From the cell containing the given text, extract its center point as (X, Y) coordinate. 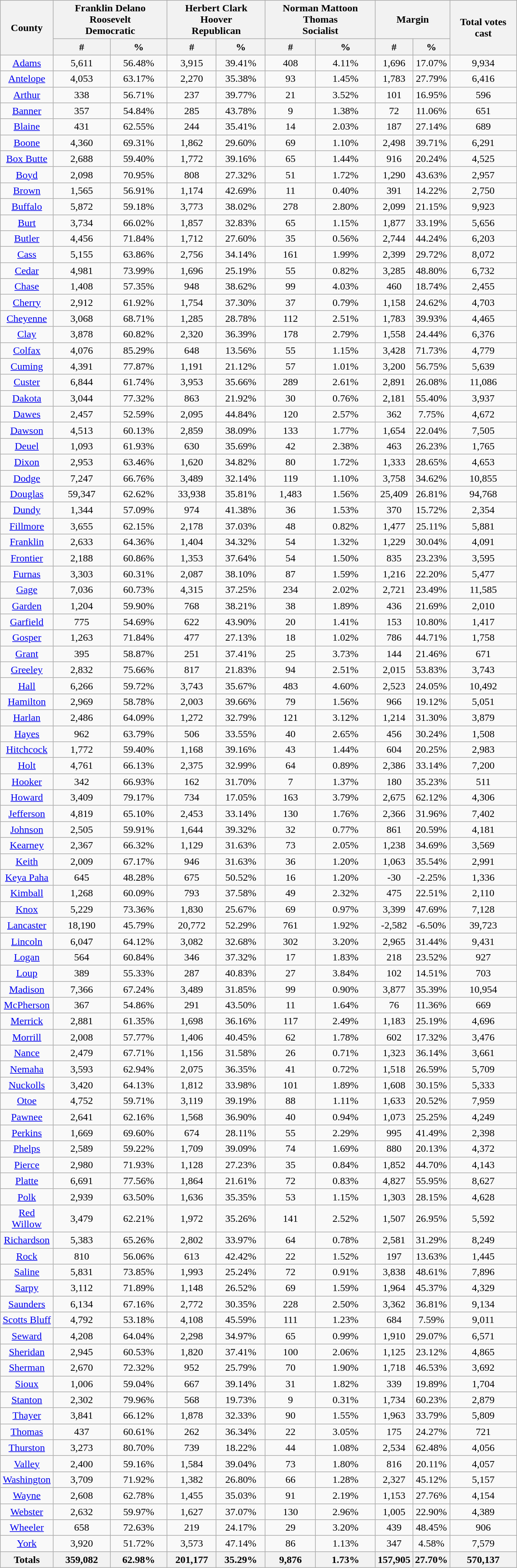
1.38% (346, 111)
1,507 (394, 1218)
Morrill (27, 1037)
59.72% (139, 686)
1.01% (346, 366)
Merrick (27, 1021)
40.45% (241, 1037)
3,758 (394, 478)
2.79% (346, 334)
Nance (27, 1053)
1.80% (346, 1464)
30.04% (431, 542)
54.84% (139, 111)
262 (192, 1432)
26.52% (241, 1288)
40.83% (241, 973)
1,344 (82, 510)
3,661 (483, 1053)
456 (394, 734)
3,838 (394, 1272)
460 (394, 287)
Frontier (27, 558)
72.63% (139, 1528)
1,183 (394, 1021)
39.77% (241, 95)
66.02% (139, 223)
64.12% (139, 941)
4,091 (483, 542)
2,110 (483, 893)
55.33% (139, 973)
1,584 (192, 1464)
22.51% (431, 893)
63.86% (139, 255)
3,593 (82, 1069)
39.32% (241, 830)
34.82% (241, 462)
3,119 (192, 1101)
67.16% (139, 1304)
43.78% (241, 111)
36.35% (241, 1069)
Jefferson (27, 814)
7.75% (431, 414)
59.90% (139, 606)
3,915 (192, 63)
55.95% (431, 1181)
1,864 (192, 1181)
346 (192, 957)
Dakota (27, 398)
370 (394, 510)
645 (82, 877)
Banner (27, 111)
2,505 (82, 830)
1,128 (192, 1165)
35.23% (431, 782)
35.41% (241, 127)
1.53% (346, 510)
1,093 (82, 446)
63.17% (139, 79)
23.52% (431, 957)
14.22% (431, 190)
62.21% (139, 1218)
3.05% (346, 1432)
3,399 (394, 909)
1,263 (82, 638)
3.52% (346, 95)
1,148 (192, 1288)
90 (291, 1416)
47.14% (241, 1544)
689 (483, 127)
Thurston (27, 1448)
2,534 (394, 1448)
Hooker (27, 782)
Sarpy (27, 1288)
389 (82, 973)
17.07% (431, 63)
29.72% (431, 255)
80 (291, 462)
62.98% (139, 1560)
62.15% (139, 526)
35.26% (241, 1218)
86 (291, 1544)
36.39% (241, 334)
Richardson (27, 1240)
44.84% (241, 414)
3.12% (346, 717)
2,581 (394, 1240)
York (27, 1544)
44 (291, 1448)
Brown (27, 190)
1,558 (394, 334)
234 (291, 590)
9,431 (483, 941)
17.05% (241, 798)
5,155 (82, 255)
Perkins (27, 1133)
77.87% (139, 366)
7 (291, 782)
21.61% (241, 1181)
74 (291, 1149)
2,589 (82, 1149)
2.96% (346, 1512)
5,872 (82, 206)
511 (483, 782)
67.71% (139, 1053)
2,398 (483, 1133)
564 (82, 957)
87 (291, 574)
Arthur (27, 95)
1,156 (192, 1053)
31.85% (241, 989)
Pawnee (27, 1117)
29 (291, 1528)
3,409 (82, 798)
1,964 (394, 1288)
33.98% (241, 1085)
669 (483, 1005)
1,633 (394, 1101)
880 (394, 1149)
2,188 (82, 558)
1.83% (346, 957)
4,779 (483, 350)
2,095 (192, 414)
1.08% (346, 1448)
367 (82, 1005)
995 (394, 1133)
20,772 (192, 925)
2,879 (483, 1400)
1,216 (394, 574)
4,056 (483, 1448)
33,938 (192, 494)
5,709 (483, 1069)
2,772 (192, 1304)
8,627 (483, 1181)
31.29% (431, 1240)
56.91% (139, 190)
77.56% (139, 1181)
6,571 (483, 1336)
5,881 (483, 526)
1.90% (346, 1368)
68.71% (139, 318)
906 (483, 1528)
37.30% (241, 303)
7,366 (82, 989)
3.79% (346, 798)
3.84% (346, 973)
38.62% (241, 287)
1.78% (346, 1037)
35.69% (241, 446)
2.50% (346, 1304)
287 (192, 973)
4,154 (483, 1495)
59.22% (139, 1149)
31 (291, 1384)
506 (192, 734)
67.17% (139, 861)
60.73% (139, 590)
338 (82, 95)
72.32% (139, 1368)
27.70% (431, 1560)
3,655 (82, 526)
Adams (27, 63)
6,376 (483, 334)
26.08% (431, 382)
2,455 (483, 287)
1,125 (394, 1352)
11.36% (431, 1005)
58.78% (139, 702)
53 (291, 1197)
1.02% (346, 638)
816 (394, 1464)
38.02% (241, 206)
1,636 (192, 1197)
Seward (27, 1336)
2,980 (82, 1165)
180 (394, 782)
5,051 (483, 702)
59.71% (139, 1101)
-30 (394, 877)
1,698 (192, 1021)
1,910 (394, 1336)
58.87% (139, 654)
33.79% (431, 1416)
1,644 (192, 830)
3,841 (82, 1416)
37.07% (241, 1512)
35.81% (241, 494)
4,513 (82, 430)
2,632 (82, 1512)
Hayes (27, 734)
37.32% (241, 957)
9,923 (483, 206)
24.27% (431, 1432)
-6.50% (431, 925)
34.14% (241, 255)
21.83% (241, 670)
2.80% (346, 206)
44.71% (431, 638)
1,417 (483, 622)
1,862 (192, 143)
2,633 (82, 542)
10,855 (483, 478)
1,006 (82, 1384)
76 (394, 1005)
289 (291, 382)
61.74% (139, 382)
Washington (27, 1479)
431 (82, 127)
34.32% (241, 542)
Cass (27, 255)
39,723 (483, 925)
1,852 (394, 1165)
26 (291, 1053)
1,608 (394, 1085)
Blaine (27, 127)
30 (291, 398)
62.16% (139, 1117)
244 (192, 127)
24.17% (241, 1528)
9,011 (483, 1320)
43.90% (241, 622)
6,732 (483, 271)
0.72% (346, 1069)
Phelps (27, 1149)
7,128 (483, 909)
1,238 (394, 845)
1,285 (192, 318)
2,366 (394, 814)
0.91% (346, 1272)
Keya Paha (27, 877)
Lincoln (27, 941)
768 (192, 606)
11,585 (483, 590)
16 (291, 877)
596 (483, 95)
2,965 (394, 941)
41.38% (241, 510)
21.69% (431, 606)
5,333 (483, 1085)
3,692 (483, 1368)
61.92% (139, 303)
5,157 (483, 1479)
7,200 (483, 766)
962 (82, 734)
359,082 (82, 1560)
2,099 (394, 206)
22.20% (431, 574)
175 (394, 1432)
13.63% (431, 1256)
477 (192, 638)
17 (291, 957)
Dixon (27, 462)
2,087 (192, 574)
Franklin (27, 542)
1,820 (192, 1352)
28.15% (431, 1197)
952 (192, 1368)
22.90% (431, 1512)
16.95% (431, 95)
3,734 (82, 223)
2.19% (346, 1495)
1,406 (192, 1037)
810 (82, 1256)
20.13% (431, 1149)
21.92% (241, 398)
20.59% (431, 830)
3.73% (346, 654)
57.77% (139, 1037)
2,075 (192, 1069)
2,881 (82, 1021)
2,641 (82, 1117)
32 (291, 830)
2.32% (346, 893)
60.84% (139, 957)
21 (291, 95)
39.14% (241, 1384)
57 (291, 366)
25,409 (394, 494)
60.53% (139, 1352)
391 (394, 190)
Norman Mattoon ThomasSocialist (320, 20)
23.12% (431, 1352)
Cedar (27, 271)
Pierce (27, 1165)
31.44% (431, 941)
1,174 (192, 190)
79.96% (139, 1400)
793 (192, 893)
70 (291, 1368)
1.23% (346, 1320)
3,082 (192, 941)
3,285 (394, 271)
187 (394, 127)
4,181 (483, 830)
4,076 (82, 350)
4.60% (346, 686)
3,362 (394, 1304)
133 (291, 430)
439 (394, 1528)
4,525 (483, 159)
56.71% (139, 95)
5,611 (82, 63)
Platte (27, 1181)
66.12% (139, 1416)
2,486 (82, 717)
21.15% (431, 206)
2,399 (394, 255)
6,416 (483, 79)
56.06% (139, 1256)
658 (82, 1528)
63.50% (139, 1197)
32.68% (241, 941)
4,761 (82, 766)
201,177 (192, 1560)
219 (192, 1528)
2,859 (192, 430)
4,465 (483, 318)
117 (291, 1021)
761 (291, 925)
1.45% (346, 79)
66.93% (139, 782)
45.59% (241, 1320)
65.10% (139, 814)
7.59% (431, 1320)
2,891 (394, 382)
4,391 (82, 366)
37.64% (241, 558)
4,696 (483, 1021)
39.41% (241, 63)
675 (192, 877)
49 (291, 893)
41.49% (431, 1133)
20 (291, 622)
5,639 (483, 366)
4,315 (192, 590)
Sioux (27, 1384)
786 (394, 638)
48.80% (431, 271)
3,573 (192, 1544)
Logan (27, 957)
60.86% (139, 558)
1,158 (394, 303)
38.10% (241, 574)
59.91% (139, 830)
602 (394, 1037)
8,072 (483, 255)
2,453 (192, 814)
2.49% (346, 1021)
1.13% (346, 1544)
66.76% (139, 478)
0.83% (346, 1181)
46.53% (431, 1368)
1,005 (394, 1512)
27.14% (431, 127)
3,044 (82, 398)
62.78% (139, 1495)
6,266 (82, 686)
6,047 (82, 941)
436 (394, 606)
Cheyenne (27, 318)
1,290 (394, 175)
1.32% (346, 542)
18,190 (82, 925)
2,945 (82, 1352)
4,752 (82, 1101)
32.79% (241, 717)
27.23% (241, 1165)
4,053 (82, 79)
1.99% (346, 255)
33.97% (241, 1240)
622 (192, 622)
10,954 (483, 989)
20.11% (431, 1464)
1,229 (394, 542)
Totals (27, 1560)
-2.25% (431, 877)
775 (82, 622)
7,036 (82, 590)
1.37% (346, 782)
1,963 (394, 1416)
14.51% (431, 973)
Wayne (27, 1495)
2,969 (82, 702)
667 (192, 1384)
1,709 (192, 1149)
37 (291, 303)
4,108 (192, 1320)
59.18% (139, 206)
7,505 (483, 430)
927 (483, 957)
1.50% (346, 558)
966 (394, 702)
Keith (27, 861)
3,937 (483, 398)
Rock (27, 1256)
2,327 (394, 1479)
Colfax (27, 350)
4,208 (82, 1336)
27.76% (431, 1495)
817 (192, 670)
Madison (27, 989)
Nemaha (27, 1069)
19.73% (241, 1400)
44.24% (431, 239)
27.32% (241, 175)
703 (483, 973)
339 (394, 1384)
119 (291, 478)
35.03% (241, 1495)
Thayer (27, 1416)
651 (483, 111)
1,404 (192, 542)
54.69% (139, 622)
4,792 (82, 1320)
60.13% (139, 430)
Franklin Delano RooseveltDemocratic (110, 20)
302 (291, 941)
39.71% (431, 143)
5,477 (483, 574)
26.81% (431, 494)
613 (192, 1256)
6,691 (82, 1181)
2,009 (82, 861)
1,993 (192, 1272)
3,068 (82, 318)
835 (394, 558)
863 (192, 398)
33.19% (431, 223)
Garden (27, 606)
6,203 (483, 239)
1.52% (346, 1256)
1,477 (394, 526)
Hall (27, 686)
0.84% (346, 1165)
1.11% (346, 1101)
1,765 (483, 446)
2,479 (82, 1053)
604 (394, 750)
59.97% (139, 1512)
63.46% (139, 462)
Howard (27, 798)
2,457 (82, 414)
62.94% (139, 1069)
62.12% (431, 798)
1,508 (483, 734)
2,953 (82, 462)
3,273 (82, 1448)
94 (291, 670)
31.58% (241, 1053)
24.62% (431, 303)
475 (394, 893)
1,654 (394, 430)
8,249 (483, 1240)
4.03% (346, 287)
1,073 (394, 1117)
36.34% (241, 1432)
3,476 (483, 1037)
1,878 (192, 1416)
Herbert Clark HooverRepublican (216, 20)
342 (82, 782)
1,382 (192, 1479)
2,270 (192, 79)
62.48% (431, 1448)
36.14% (431, 1053)
64.04% (139, 1336)
1,204 (82, 606)
362 (394, 414)
77.32% (139, 398)
4,628 (483, 1197)
2,010 (483, 606)
75.66% (139, 670)
69.31% (139, 143)
111 (291, 1320)
Chase (27, 287)
2,015 (394, 670)
4,981 (82, 271)
4,456 (82, 239)
71.89% (139, 1288)
0.94% (346, 1117)
73.85% (139, 1272)
3,773 (192, 206)
0.71% (346, 1053)
1,877 (394, 223)
Douglas (27, 494)
66.13% (139, 766)
38 (291, 606)
2.05% (346, 845)
93 (291, 79)
2,098 (82, 175)
Fillmore (27, 526)
65.26% (139, 1240)
Burt (27, 223)
2,608 (82, 1495)
56.48% (139, 63)
3,112 (82, 1288)
55.40% (431, 398)
3,953 (192, 382)
71.73% (431, 350)
5,831 (82, 1272)
33.55% (241, 734)
39.93% (431, 318)
25.25% (431, 1117)
60.82% (139, 334)
1,669 (82, 1133)
94,768 (483, 494)
25 (291, 654)
228 (291, 1304)
1.55% (346, 1416)
Wheeler (27, 1528)
42.69% (241, 190)
Nuckolls (27, 1085)
3,479 (82, 1218)
2,991 (483, 861)
19.89% (431, 1384)
1,857 (192, 223)
7,247 (82, 478)
0.99% (346, 1336)
0.40% (346, 190)
11.06% (431, 111)
2,721 (394, 590)
1.28% (346, 1479)
35.39% (431, 989)
2.65% (346, 734)
Polk (27, 1197)
15.72% (431, 510)
Clay (27, 334)
35.29% (241, 1560)
28.78% (241, 318)
Valley (27, 1464)
Dawes (27, 414)
2,688 (82, 159)
Lancaster (27, 925)
2,939 (82, 1197)
66.32% (139, 845)
648 (192, 350)
2.03% (346, 127)
53.83% (431, 670)
Red Willow (27, 1218)
64.36% (139, 542)
2,756 (192, 255)
218 (394, 957)
Cuming (27, 366)
-2,582 (394, 925)
570,137 (483, 1560)
4,389 (483, 1512)
2,498 (394, 143)
71.92% (139, 1479)
2,178 (192, 526)
Total votes cast (483, 28)
69.60% (139, 1133)
71.93% (139, 1165)
9,134 (483, 1304)
948 (192, 287)
1,272 (192, 717)
McPherson (27, 1005)
39.09% (241, 1149)
80.70% (139, 1448)
2,832 (82, 670)
3,428 (394, 350)
50.52% (241, 877)
2,302 (82, 1400)
4.58% (431, 1544)
4,329 (483, 1288)
21.12% (241, 366)
45.37% (431, 1288)
32.33% (241, 1416)
163 (291, 798)
2,744 (394, 239)
10,492 (483, 686)
1,754 (192, 303)
38.21% (241, 606)
2,181 (394, 398)
Gage (27, 590)
1,336 (483, 877)
60.31% (139, 574)
Sherman (27, 1368)
347 (394, 1544)
2.57% (346, 414)
29.60% (241, 143)
Webster (27, 1512)
91 (291, 1495)
2,367 (82, 845)
3,200 (394, 366)
1,712 (192, 239)
43.50% (241, 1005)
251 (192, 654)
721 (483, 1432)
408 (291, 63)
88 (291, 1101)
178 (291, 334)
285 (192, 111)
Cherry (27, 303)
144 (394, 654)
20.24% (431, 159)
4,827 (394, 1181)
2,008 (82, 1037)
Kimball (27, 893)
0.56% (346, 239)
357 (82, 111)
1,620 (192, 462)
1.69% (346, 1149)
25.79% (241, 1368)
57.35% (139, 287)
Grant (27, 654)
2,802 (192, 1240)
3,303 (82, 574)
35.66% (241, 382)
62.55% (139, 127)
291 (192, 1005)
3,420 (82, 1085)
Thomas (27, 1432)
237 (192, 95)
Butler (27, 239)
59.16% (139, 1464)
35.54% (431, 861)
0.89% (346, 766)
30.15% (431, 1085)
42 (291, 446)
Gosper (27, 638)
30.24% (431, 734)
4,672 (483, 414)
51.72% (139, 1544)
60.61% (139, 1432)
0.79% (346, 303)
630 (192, 446)
57.09% (139, 510)
568 (192, 1400)
1,455 (192, 1495)
18.74% (431, 287)
4,249 (483, 1117)
2,912 (82, 303)
Hamilton (27, 702)
35.38% (241, 79)
Antelope (27, 79)
27 (291, 973)
35.67% (241, 686)
4.11% (346, 63)
3,878 (82, 334)
4,865 (483, 1352)
52.29% (241, 925)
52.59% (139, 414)
121 (291, 717)
37.58% (241, 893)
4,372 (483, 1149)
85.29% (139, 350)
Holt (27, 766)
36.90% (241, 1117)
41 (291, 1069)
2.61% (346, 382)
5,592 (483, 1218)
62 (291, 1037)
6,291 (483, 143)
18.22% (241, 1448)
Saline (27, 1272)
Saunders (27, 1304)
4,143 (483, 1165)
1,063 (394, 861)
1,408 (82, 287)
916 (394, 159)
Boone (27, 143)
Kearney (27, 845)
64.09% (139, 717)
2,675 (394, 798)
2,386 (394, 766)
671 (483, 654)
34.69% (431, 845)
2,523 (394, 686)
70.95% (139, 175)
2,957 (483, 175)
67.24% (139, 989)
1,734 (394, 1400)
4,360 (82, 143)
14 (291, 127)
60.09% (139, 893)
35.35% (241, 1197)
112 (291, 318)
42.42% (241, 1256)
7,896 (483, 1272)
0.76% (346, 398)
1.77% (346, 430)
48.45% (431, 1528)
5,383 (82, 1240)
7,402 (483, 814)
483 (291, 686)
18 (291, 638)
2,670 (82, 1368)
1,353 (192, 558)
0.77% (346, 830)
26.23% (431, 446)
Dodge (27, 478)
24.44% (431, 334)
59.04% (139, 1384)
60.23% (431, 1400)
161 (291, 255)
Stanton (27, 1400)
25.67% (241, 909)
3,879 (483, 717)
1,704 (483, 1384)
23.23% (431, 558)
66 (291, 1479)
0.97% (346, 909)
2,375 (192, 766)
64.13% (139, 1085)
0.31% (346, 1400)
0.90% (346, 989)
2,320 (192, 334)
2.38% (346, 446)
141 (291, 1218)
1.73% (346, 1560)
1,518 (394, 1069)
51 (291, 175)
9,934 (483, 63)
808 (192, 175)
Margin (413, 20)
30.35% (241, 1304)
43 (291, 750)
7,959 (483, 1101)
1,627 (192, 1512)
739 (192, 1448)
3,569 (483, 845)
19.12% (431, 702)
Loup (27, 973)
974 (192, 510)
34.62% (431, 478)
5,809 (483, 1416)
27.79% (431, 79)
20.25% (431, 750)
County (27, 28)
43.63% (431, 175)
73.36% (139, 909)
79 (291, 702)
3,920 (82, 1544)
Otoe (27, 1101)
684 (394, 1320)
Sheridan (27, 1352)
38.09% (241, 430)
395 (82, 654)
1.76% (346, 814)
3,595 (483, 558)
5,229 (82, 909)
Custer (27, 382)
79.17% (139, 798)
Knox (27, 909)
1,718 (394, 1368)
26.59% (431, 1069)
56.75% (431, 366)
20.52% (431, 1101)
1,268 (82, 893)
2,003 (192, 702)
27.13% (241, 638)
45.79% (139, 925)
Garfield (27, 622)
Greeley (27, 670)
1,129 (192, 845)
73.99% (139, 271)
Johnson (27, 830)
39.66% (241, 702)
54.86% (139, 1005)
Dawson (27, 430)
674 (192, 1133)
2.02% (346, 590)
2,983 (483, 750)
102 (394, 973)
2,354 (483, 510)
157,905 (394, 1560)
26.95% (431, 1218)
36.81% (431, 1304)
Box Butte (27, 159)
21.46% (431, 654)
45.12% (431, 1479)
24.05% (431, 686)
1.92% (346, 925)
23.49% (431, 590)
1,333 (394, 462)
62.62% (139, 494)
17.32% (431, 1037)
1.64% (346, 1005)
Boyd (27, 175)
0.78% (346, 1240)
Deuel (27, 446)
3,877 (394, 989)
39.19% (241, 1101)
1,214 (394, 717)
4,306 (483, 798)
1,565 (82, 190)
31.96% (431, 814)
37.03% (241, 526)
9,876 (291, 1560)
734 (192, 798)
1.82% (346, 1384)
197 (394, 1256)
278 (291, 206)
4,057 (483, 1464)
48.28% (139, 877)
31.70% (241, 782)
1,830 (192, 909)
61.35% (139, 1021)
6,134 (82, 1304)
Hitchcock (27, 750)
1,972 (192, 1218)
1,758 (483, 638)
13.56% (241, 350)
153 (394, 622)
7,579 (483, 1544)
2,298 (192, 1336)
2,750 (483, 190)
1,303 (394, 1197)
34.97% (241, 1336)
39.04% (241, 1464)
28.65% (431, 462)
4,703 (483, 303)
53.18% (139, 1320)
946 (192, 861)
25.24% (241, 1272)
1,323 (394, 1053)
Dundy (27, 510)
Buffalo (27, 206)
1.41% (346, 622)
22.04% (431, 430)
61.93% (139, 446)
100 (291, 1352)
4,819 (82, 814)
63.79% (139, 734)
48.61% (431, 1272)
36.16% (241, 1021)
28.11% (241, 1133)
32.99% (241, 766)
Harlan (27, 717)
437 (82, 1432)
26.80% (241, 1479)
1,191 (192, 366)
11,086 (483, 382)
1,812 (192, 1085)
3,709 (82, 1479)
27.60% (241, 239)
25.11% (431, 526)
5,656 (483, 223)
2,400 (82, 1464)
2.29% (346, 1133)
Furnas (27, 574)
1,445 (483, 1256)
44.70% (431, 1165)
59,347 (82, 494)
1,568 (192, 1117)
2.52% (346, 1218)
10.80% (431, 622)
162 (192, 782)
29.07% (431, 1336)
463 (394, 446)
Scotts Bluff (27, 1320)
32.14% (241, 478)
37.25% (241, 590)
6,844 (82, 382)
4,653 (483, 462)
2.06% (346, 1352)
1,168 (192, 750)
31.30% (431, 717)
861 (394, 830)
47.69% (431, 909)
1,483 (291, 494)
32.83% (241, 223)
1,153 (394, 1495)
48 (291, 526)
120 (291, 414)
